Identify which cell holds the provided text, then report its [x, y] central coordinate. 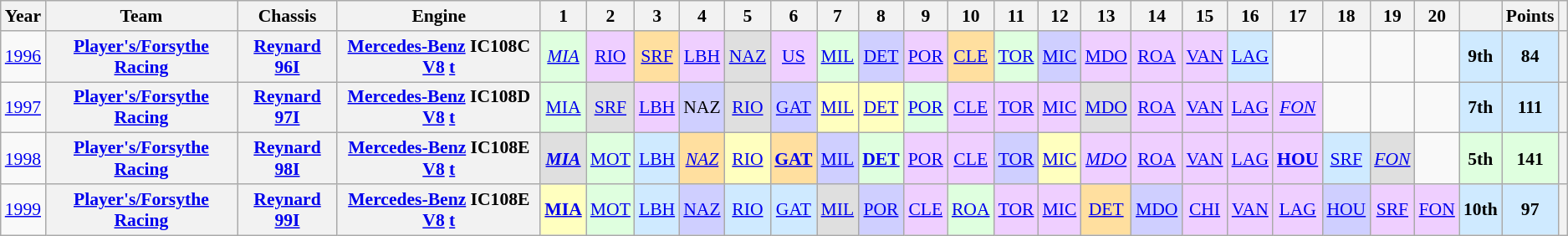
7th [1480, 107]
18 [1346, 16]
97 [1530, 209]
17 [1298, 16]
Reynard 96I [288, 57]
12 [1059, 16]
Mercedes-Benz IC108C V8 t [438, 57]
10 [971, 16]
3 [657, 16]
Reynard 99I [288, 209]
Chassis [288, 16]
1996 [23, 57]
US [793, 57]
Reynard 97I [288, 107]
Reynard 98I [288, 159]
11 [1017, 16]
CHI [1204, 209]
1 [563, 16]
111 [1530, 107]
84 [1530, 57]
10th [1480, 209]
15 [1204, 16]
5th [1480, 159]
5 [748, 16]
9 [926, 16]
7 [837, 16]
Points [1530, 16]
1999 [23, 209]
141 [1530, 159]
13 [1106, 16]
16 [1250, 16]
6 [793, 16]
20 [1437, 16]
19 [1392, 16]
8 [881, 16]
Year [23, 16]
Team [141, 16]
9th [1480, 57]
Mercedes-Benz IC108D V8 t [438, 107]
1998 [23, 159]
Engine [438, 16]
14 [1157, 16]
4 [702, 16]
2 [610, 16]
1997 [23, 107]
